Provide the [X, Y] coordinate of the cell's center where the given text is located.  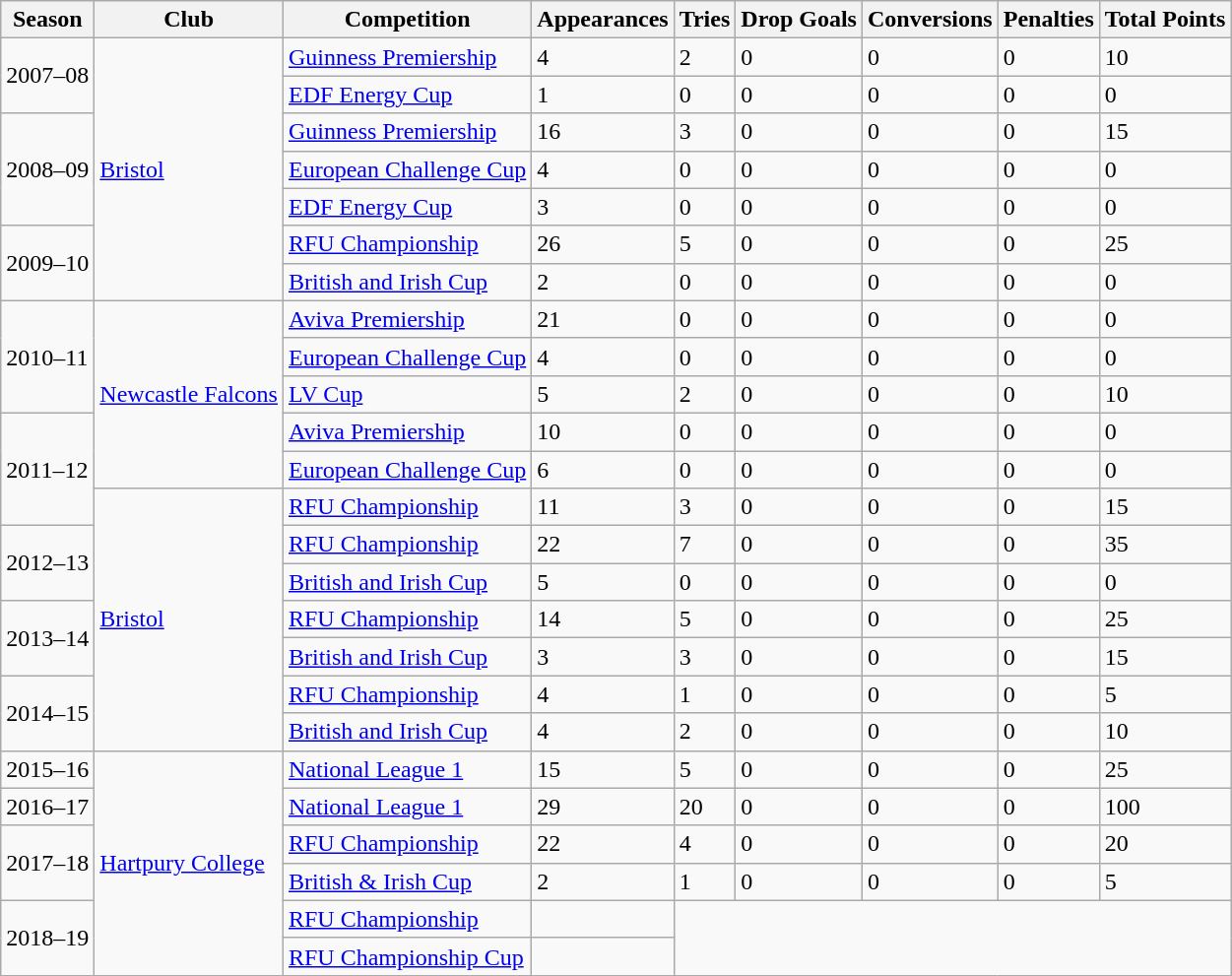
21 [603, 319]
Newcastle Falcons [189, 394]
6 [603, 470]
29 [603, 807]
2010–11 [47, 357]
2016–17 [47, 807]
Total Points [1165, 20]
14 [603, 619]
Hartpury College [189, 863]
100 [1165, 807]
British & Irish Cup [407, 881]
2008–09 [47, 169]
26 [603, 244]
11 [603, 507]
2007–08 [47, 76]
2018–19 [47, 938]
Tries [705, 20]
2015–16 [47, 769]
2011–12 [47, 469]
Conversions [930, 20]
7 [705, 545]
16 [603, 132]
Appearances [603, 20]
2009–10 [47, 263]
LV Cup [407, 394]
2014–15 [47, 713]
2012–13 [47, 563]
Club [189, 20]
Penalties [1048, 20]
2017–18 [47, 863]
Competition [407, 20]
2013–14 [47, 638]
Season [47, 20]
35 [1165, 545]
Drop Goals [800, 20]
RFU Championship Cup [407, 956]
